Pinpoint the cell where the given text exists, returning its [x, y] midpoint coordinate. 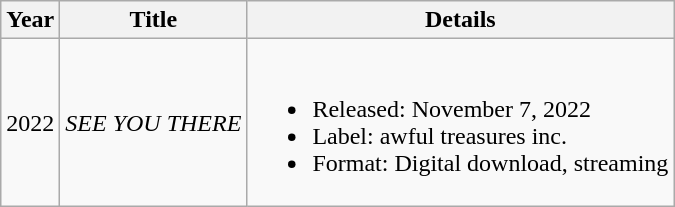
Year [30, 20]
Released: November 7, 2022Label: awful treasures inc.Format: Digital download, streaming [460, 122]
Title [154, 20]
2022 [30, 122]
SEE YOU THERE [154, 122]
Details [460, 20]
